For the text-containing cell, return its midpoint in [x, y] coordinate format. 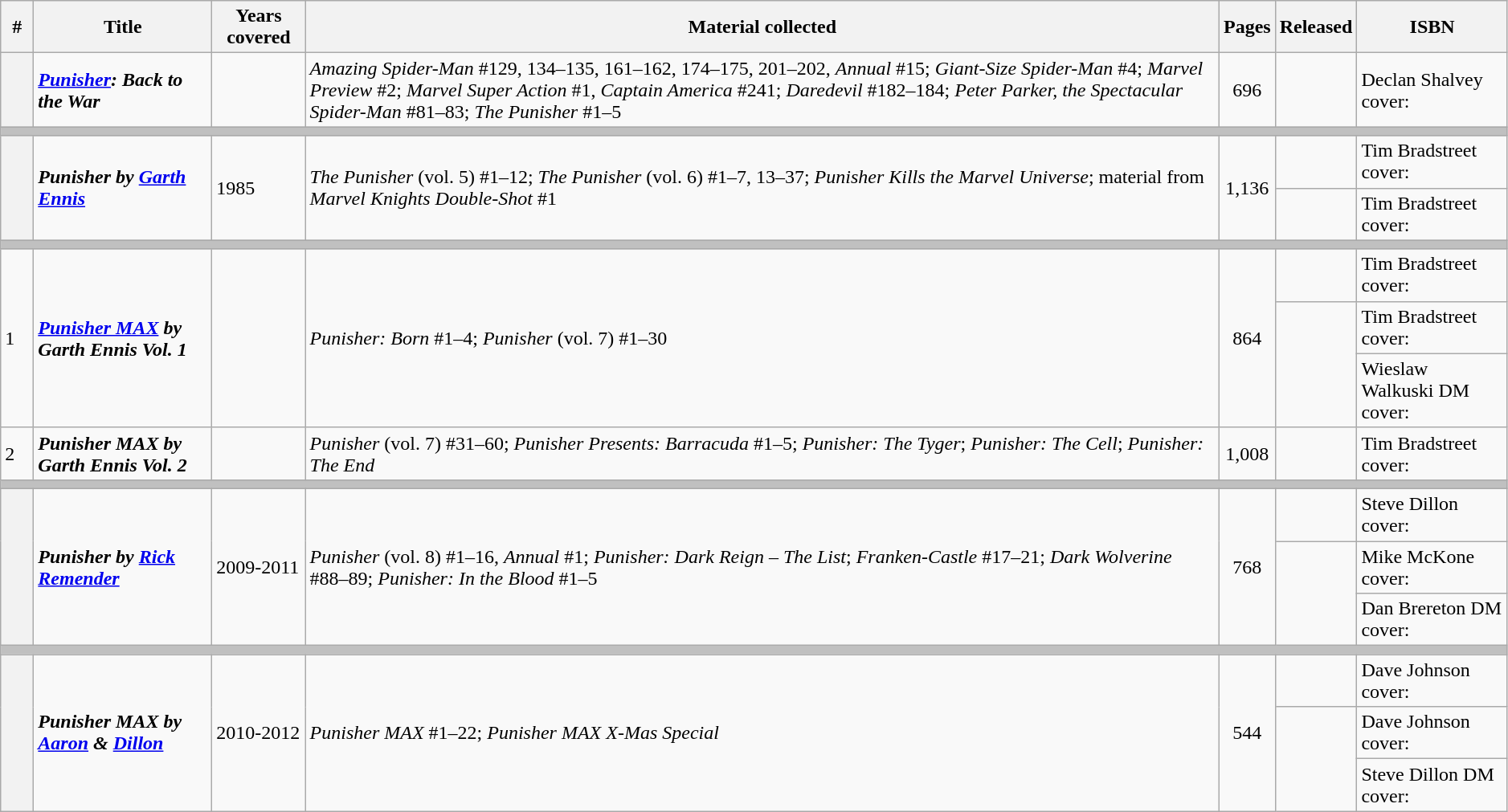
Steve Dillon DM cover: [1432, 785]
Pages [1247, 27]
864 [1247, 338]
2009-2011 [259, 567]
Released [1316, 27]
544 [1247, 732]
Punisher (vol. 8) #1–16, Annual #1; Punisher: Dark Reign – The List; Franken-Castle #17–21; Dark Wolverine #88–89; Punisher: In the Blood #1–5 [762, 567]
Steve Dillon cover: [1432, 514]
Punisher MAX by Garth Ennis Vol. 2 [123, 453]
1 [18, 338]
Mike McKone cover: [1432, 567]
2010-2012 [259, 732]
Punisher by Rick Remender [123, 567]
Punisher MAX by Aaron & Dillon [123, 732]
Wieslaw Walkuski DM cover: [1432, 390]
Punisher (vol. 7) #31–60; Punisher Presents: Barracuda #1–5; Punisher: The Tyger; Punisher: The Cell; Punisher: The End [762, 453]
Punisher by Garth Ennis [123, 188]
The Punisher (vol. 5) #1–12; The Punisher (vol. 6) #1–7, 13–37; Punisher Kills the Marvel Universe; material from Marvel Knights Double-Shot #1 [762, 188]
1985 [259, 188]
Punisher: Born #1–4; Punisher (vol. 7) #1–30 [762, 338]
768 [1247, 567]
1,008 [1247, 453]
Declan Shalvey cover: [1432, 90]
ISBN [1432, 27]
1,136 [1247, 188]
Punisher MAX by Garth Ennis Vol. 1 [123, 338]
Title [123, 27]
Punisher: Back to the War [123, 90]
696 [1247, 90]
Material collected [762, 27]
Years covered [259, 27]
# [18, 27]
Dan Brereton DM cover: [1432, 620]
Punisher MAX #1–22; Punisher MAX X-Mas Special [762, 732]
2 [18, 453]
